Return [X, Y] of the center of cell containing provided text 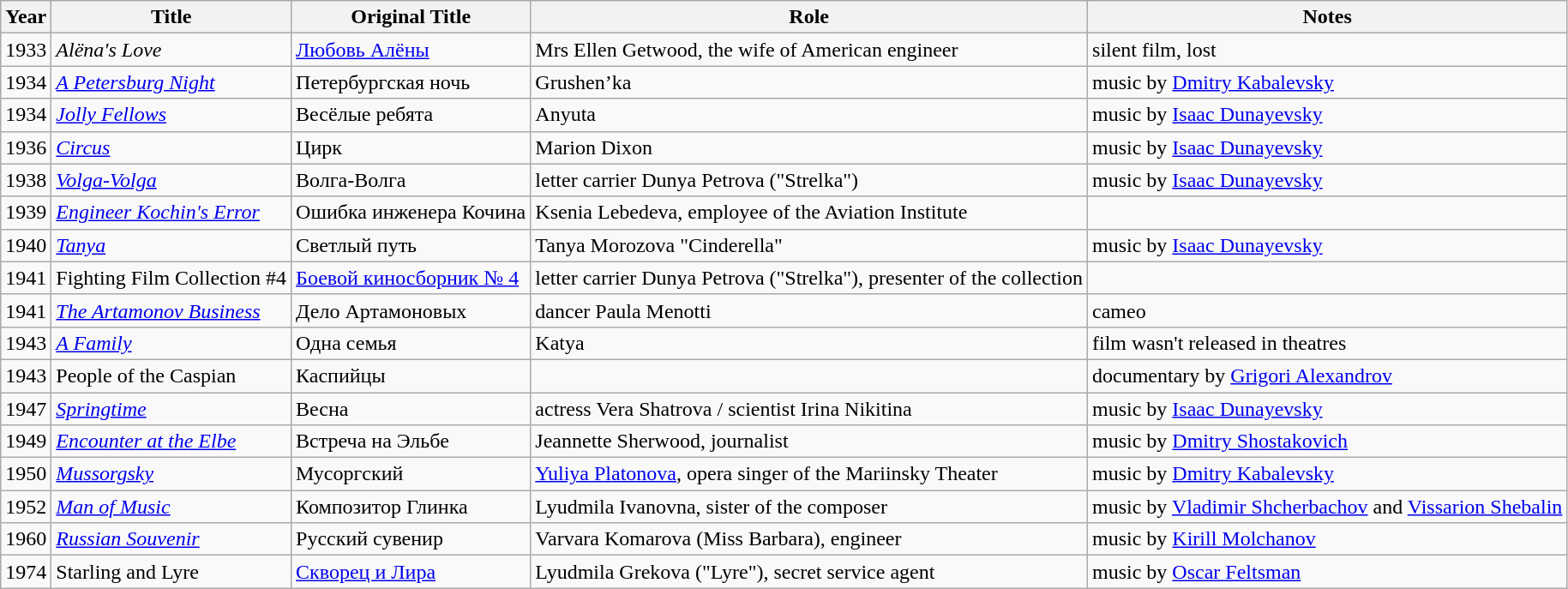
Мусоргский [412, 474]
Fighting Film Collection #4 [171, 278]
cameo [1327, 310]
Volga-Volga [171, 180]
Весёлые ребята [412, 115]
letter carrier Dunya Petrova ("Strelka") [809, 180]
music by Vladimir Shcherbachov and Vissarion Shebalin [1327, 507]
Jeannette Sherwood, journalist [809, 442]
1949 [26, 442]
1950 [26, 474]
Jolly Fellows [171, 115]
Боевой киносборник № 4 [412, 278]
Скворец и Лира [412, 572]
1939 [26, 213]
documentary by Grigori Alexandrov [1327, 376]
Дело Артамоновых [412, 310]
Engineer Kochin's Error [171, 213]
Original Title [412, 17]
A Petersburg Night [171, 82]
Композитор Глинка [412, 507]
Tanya Morozova "Cinderella" [809, 245]
music by Oscar Feltsman [1327, 572]
Lyudmila Grekova ("Lyre"), secret service agent [809, 572]
Встреча на Эльбе [412, 442]
The Artamonov Business [171, 310]
Title [171, 17]
Circus [171, 147]
Ошибка инженера Кочина [412, 213]
Петербургская ночь [412, 82]
music by Dmitry Shostakovich [1327, 442]
Varvara Komarova (Miss Barbara), engineer [809, 539]
Mussorgsky [171, 474]
Lyudmila Ivanovna, sister of the composer [809, 507]
Anyuta [809, 115]
1952 [26, 507]
film wasn't released in theatres [1327, 343]
Mrs Ellen Getwood, the wife of American engineer [809, 50]
Цирк [412, 147]
1938 [26, 180]
1974 [26, 572]
Russian Souvenir [171, 539]
1940 [26, 245]
letter carrier Dunya Petrova ("Strelka"), presenter of the collection [809, 278]
Starling and Lyre [171, 572]
1933 [26, 50]
A Family [171, 343]
Year [26, 17]
Русский сувенир [412, 539]
Ksenia Lebedeva, employee of the Aviation Institute [809, 213]
Notes [1327, 17]
Role [809, 17]
dancer Paula Menotti [809, 310]
1960 [26, 539]
Каспийцы [412, 376]
Encounter at the Elbe [171, 442]
Alëna's Love [171, 50]
silent film, lost [1327, 50]
Любовь Алёны [412, 50]
Springtime [171, 409]
Man of Music [171, 507]
Marion Dixon [809, 147]
Grushen’ka [809, 82]
Волга-Волга [412, 180]
Одна семья [412, 343]
Весна [412, 409]
1936 [26, 147]
Katya [809, 343]
People of the Caspian [171, 376]
Yuliya Platonova, opera singer of the Mariinsky Theater [809, 474]
music by Kirill Molchanov [1327, 539]
actress Vera Shatrova / scientist Irina Nikitina [809, 409]
1947 [26, 409]
Tanya [171, 245]
Светлый путь [412, 245]
